Search for the cell housing the specified text and yield its (X, Y) center coordinate. 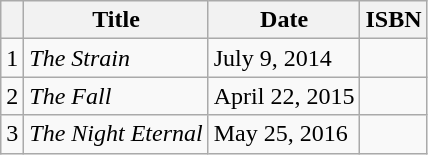
2 (12, 96)
May 25, 2016 (284, 134)
The Strain (116, 58)
April 22, 2015 (284, 96)
The Fall (116, 96)
3 (12, 134)
July 9, 2014 (284, 58)
The Night Eternal (116, 134)
Title (116, 20)
1 (12, 58)
ISBN (394, 20)
Date (284, 20)
